Determine the (X, Y) coordinate at the center of the cell enclosing the given text.  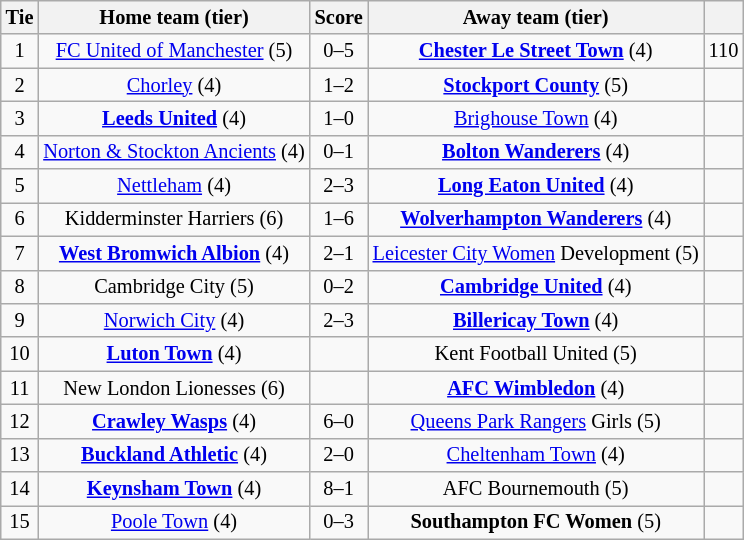
1–2 (339, 85)
FC United of Manchester (5) (174, 51)
10 (20, 354)
Norwich City (4) (174, 320)
AFC Bournemouth (5) (536, 489)
Score (339, 17)
Stockport County (5) (536, 85)
Billericay Town (4) (536, 320)
Norton & Stockton Ancients (4) (174, 152)
0–3 (339, 522)
Cambridge City (5) (174, 287)
AFC Wimbledon (4) (536, 388)
Wolverhampton Wanderers (4) (536, 219)
Queens Park Rangers Girls (5) (536, 421)
1 (20, 51)
Away team (tier) (536, 17)
110 (724, 51)
Long Eaton United (4) (536, 186)
2 (20, 85)
Kent Football United (5) (536, 354)
Chorley (4) (174, 85)
8–1 (339, 489)
Bolton Wanderers (4) (536, 152)
0–2 (339, 287)
6 (20, 219)
1–0 (339, 118)
Buckland Athletic (4) (174, 455)
Cambridge United (4) (536, 287)
15 (20, 522)
7 (20, 253)
Kidderminster Harriers (6) (174, 219)
1–6 (339, 219)
Home team (tier) (174, 17)
0–5 (339, 51)
2–0 (339, 455)
9 (20, 320)
12 (20, 421)
Keynsham Town (4) (174, 489)
14 (20, 489)
Tie (20, 17)
Poole Town (4) (174, 522)
Crawley Wasps (4) (174, 421)
5 (20, 186)
4 (20, 152)
Chester Le Street Town (4) (536, 51)
13 (20, 455)
New London Lionesses (6) (174, 388)
Luton Town (4) (174, 354)
Leicester City Women Development (5) (536, 253)
Cheltenham Town (4) (536, 455)
11 (20, 388)
West Bromwich Albion (4) (174, 253)
3 (20, 118)
0–1 (339, 152)
Nettleham (4) (174, 186)
6–0 (339, 421)
2–1 (339, 253)
Brighouse Town (4) (536, 118)
Leeds United (4) (174, 118)
Southampton FC Women (5) (536, 522)
8 (20, 287)
